Identify which cell holds the provided text, then report its (x, y) central coordinate. 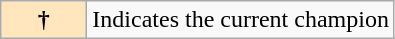
† (44, 20)
Indicates the current champion (241, 20)
